From the cell containing the given text, extract its center point as (x, y) coordinate. 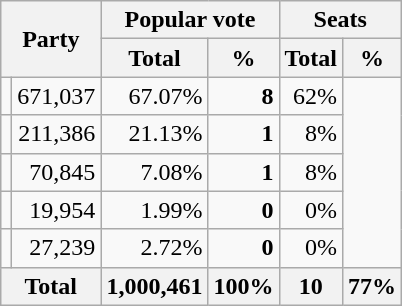
8 (244, 96)
1,000,461 (154, 286)
211,386 (56, 134)
2.72% (154, 248)
Party (51, 39)
Popular vote (190, 20)
27,239 (56, 248)
70,845 (56, 172)
7.08% (154, 172)
19,954 (56, 210)
62% (311, 96)
671,037 (56, 96)
21.13% (154, 134)
77% (372, 286)
Seats (340, 20)
1.99% (154, 210)
100% (244, 286)
10 (311, 286)
67.07% (154, 96)
